Find where the given text appears and provide that cell's center as (x, y) coordinate. 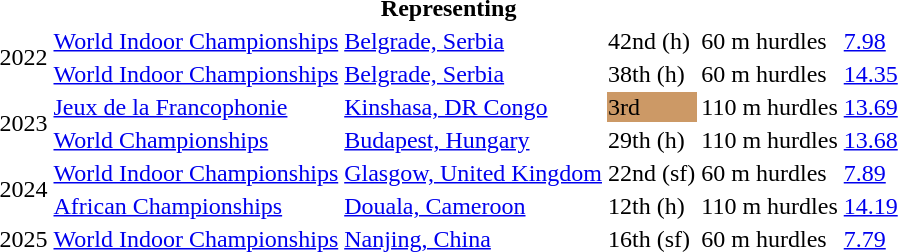
World Championships (196, 140)
Glasgow, United Kingdom (474, 173)
22nd (sf) (651, 173)
12th (h) (651, 206)
38th (h) (651, 74)
African Championships (196, 206)
3rd (651, 107)
Douala, Cameroon (474, 206)
Kinshasa, DR Congo (474, 107)
29th (h) (651, 140)
42nd (h) (651, 41)
Jeux de la Francophonie (196, 107)
Budapest, Hungary (474, 140)
